Determine the (X, Y) coordinate at the center of the cell enclosing the given text.  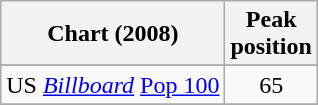
65 (271, 85)
Chart (2008) (113, 34)
Peakposition (271, 34)
US Billboard Pop 100 (113, 85)
